Scan for the cell matching the given text and deliver its (x, y) coordinate at center. 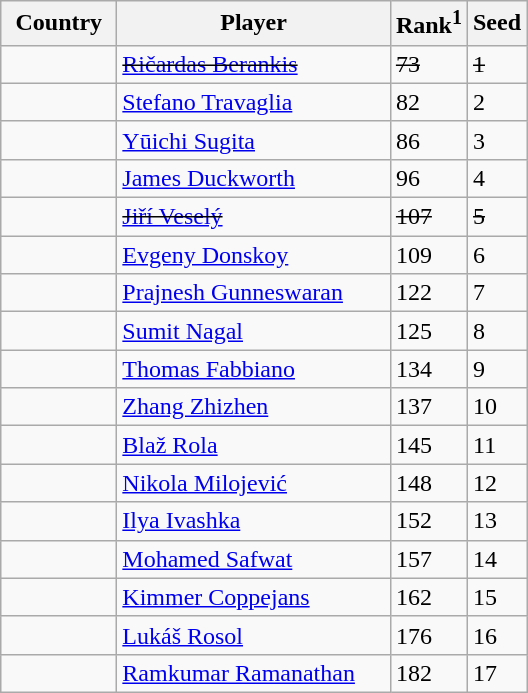
86 (428, 140)
3 (496, 140)
82 (428, 102)
122 (428, 293)
Country (59, 24)
152 (428, 521)
134 (428, 369)
Kimmer Coppejans (254, 597)
Zhang Zhizhen (254, 407)
9 (496, 369)
96 (428, 178)
Evgeny Donskoy (254, 255)
Blaž Rola (254, 445)
Mohamed Safwat (254, 559)
Ramkumar Ramanathan (254, 673)
10 (496, 407)
Stefano Travaglia (254, 102)
157 (428, 559)
Nikola Milojević (254, 483)
73 (428, 64)
176 (428, 635)
Ilya Ivashka (254, 521)
6 (496, 255)
162 (428, 597)
109 (428, 255)
17 (496, 673)
Sumit Nagal (254, 331)
12 (496, 483)
11 (496, 445)
Lukáš Rosol (254, 635)
125 (428, 331)
4 (496, 178)
13 (496, 521)
16 (496, 635)
James Duckworth (254, 178)
7 (496, 293)
5 (496, 217)
Seed (496, 24)
148 (428, 483)
107 (428, 217)
14 (496, 559)
182 (428, 673)
Thomas Fabbiano (254, 369)
Prajnesh Gunneswaran (254, 293)
137 (428, 407)
2 (496, 102)
Rank1 (428, 24)
145 (428, 445)
1 (496, 64)
Ričardas Berankis (254, 64)
Jiří Veselý (254, 217)
Yūichi Sugita (254, 140)
8 (496, 331)
15 (496, 597)
Player (254, 24)
